Return the (X, Y) coordinate for the center point of the cell that contains the specified text.  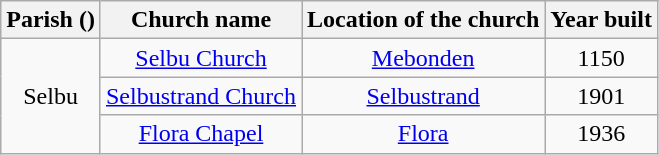
Year built (602, 20)
Selbu Church (200, 58)
Mebonden (424, 58)
Location of the church (424, 20)
Flora (424, 134)
Selbustrand (424, 96)
1150 (602, 58)
Parish () (51, 20)
Flora Chapel (200, 134)
Selbu (51, 96)
1936 (602, 134)
1901 (602, 96)
Selbustrand Church (200, 96)
Church name (200, 20)
